Output the [X, Y] coordinate of the center of the cell containing the given text.  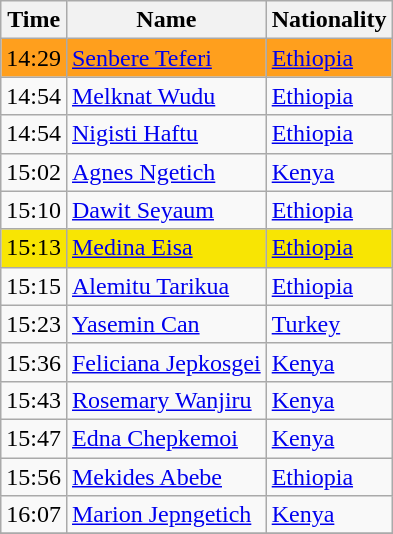
Time [34, 20]
Dawit Seyaum [166, 210]
Alemitu Tarikua [166, 286]
Rosemary Wanjiru [166, 400]
Edna Chepkemoi [166, 438]
15:13 [34, 248]
Melknat Wudu [166, 96]
16:07 [34, 515]
15:43 [34, 400]
15:56 [34, 477]
Nationality [329, 20]
15:10 [34, 210]
15:23 [34, 324]
15:15 [34, 286]
Feliciana Jepkosgei [166, 362]
Nigisti Haftu [166, 134]
Marion Jepngetich [166, 515]
15:36 [34, 362]
Name [166, 20]
Medina Eisa [166, 248]
Senbere Teferi [166, 58]
Turkey [329, 324]
Agnes Ngetich [166, 172]
14:29 [34, 58]
15:47 [34, 438]
Mekides Abebe [166, 477]
15:02 [34, 172]
Yasemin Can [166, 324]
